From the cell containing the given text, extract its center point as [x, y] coordinate. 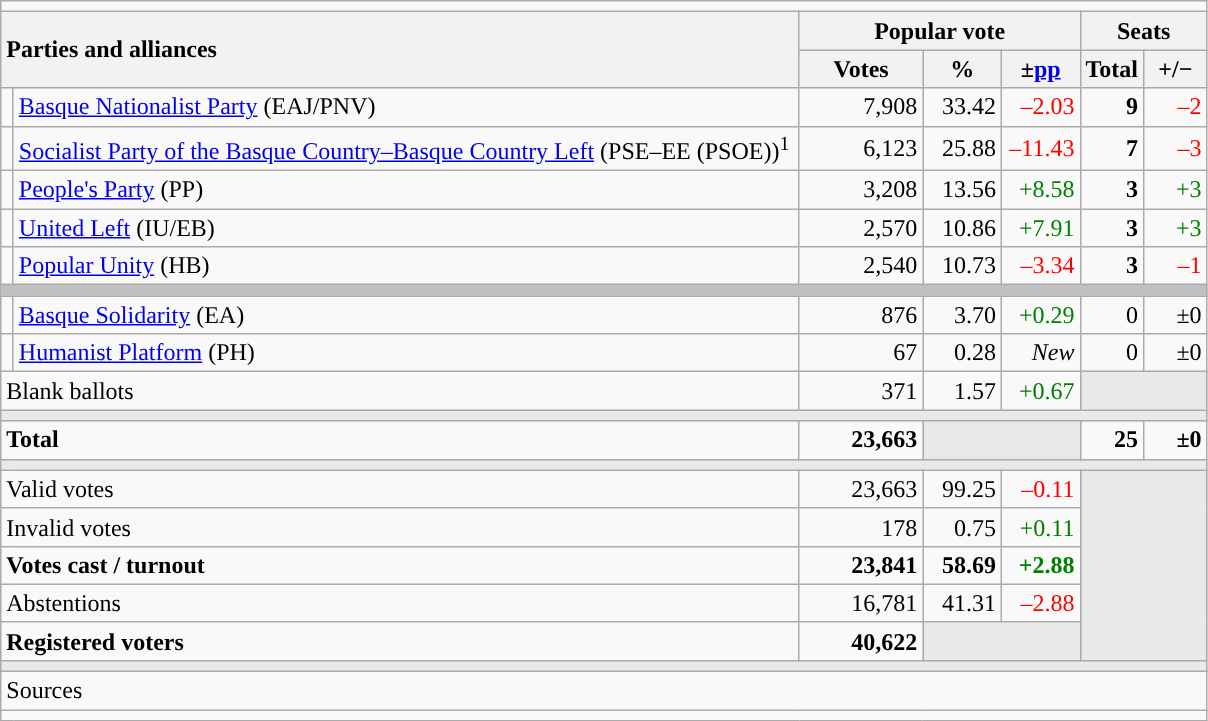
–3.34 [1040, 266]
10.73 [962, 266]
Votes [861, 69]
People's Party (PP) [406, 190]
99.25 [962, 489]
3.70 [962, 315]
1.57 [962, 391]
–1 [1176, 266]
9 [1112, 107]
23,841 [861, 565]
7 [1112, 148]
7,908 [861, 107]
33.42 [962, 107]
+0.11 [1040, 527]
+8.58 [1040, 190]
Humanist Platform (PH) [406, 353]
+2.88 [1040, 565]
+0.67 [1040, 391]
67 [861, 353]
–2.03 [1040, 107]
Abstentions [400, 603]
Parties and alliances [400, 50]
3,208 [861, 190]
40,622 [861, 641]
Popular Unity (HB) [406, 266]
Seats [1144, 31]
Sources [604, 691]
6,123 [861, 148]
% [962, 69]
United Left (IU/EB) [406, 228]
+/− [1176, 69]
2,570 [861, 228]
+0.29 [1040, 315]
58.69 [962, 565]
Invalid votes [400, 527]
–0.11 [1040, 489]
178 [861, 527]
0.75 [962, 527]
Basque Solidarity (EA) [406, 315]
Registered voters [400, 641]
876 [861, 315]
Votes cast / turnout [400, 565]
0.28 [962, 353]
±pp [1040, 69]
Popular vote [940, 31]
371 [861, 391]
–11.43 [1040, 148]
Basque Nationalist Party (EAJ/PNV) [406, 107]
+7.91 [1040, 228]
25 [1112, 440]
–3 [1176, 148]
–2 [1176, 107]
10.86 [962, 228]
Blank ballots [400, 391]
13.56 [962, 190]
Socialist Party of the Basque Country–Basque Country Left (PSE–EE (PSOE))1 [406, 148]
16,781 [861, 603]
–2.88 [1040, 603]
Valid votes [400, 489]
New [1040, 353]
25.88 [962, 148]
41.31 [962, 603]
2,540 [861, 266]
